Return the [X, Y] coordinate for the center point of the cell that contains the specified text.  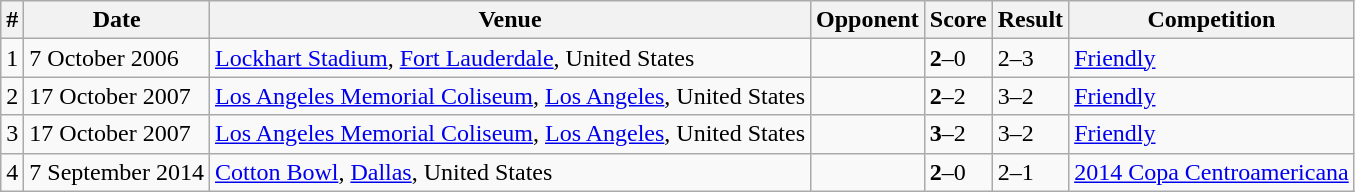
Result [1030, 20]
1 [12, 58]
4 [12, 172]
2–2 [958, 96]
# [12, 20]
Opponent [868, 20]
Cotton Bowl, Dallas, United States [510, 172]
Score [958, 20]
2–3 [1030, 58]
2014 Copa Centroamericana [1212, 172]
Date [117, 20]
Competition [1212, 20]
7 October 2006 [117, 58]
Venue [510, 20]
2 [12, 96]
Lockhart Stadium, Fort Lauderdale, United States [510, 58]
3 [12, 134]
2–1 [1030, 172]
7 September 2014 [117, 172]
